Find where the given text appears and provide that cell's center as (x, y) coordinate. 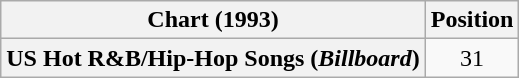
Position (472, 20)
US Hot R&B/Hip-Hop Songs (Billboard) (213, 58)
Chart (1993) (213, 20)
31 (472, 58)
